Capture the cell that displays the provided text and extract its (x, y) central coordinate. 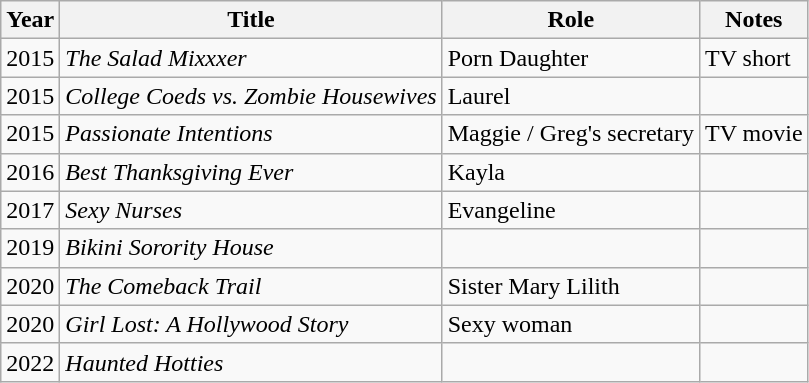
Year (30, 20)
Role (570, 20)
Evangeline (570, 210)
Haunted Hotties (251, 362)
Notes (754, 20)
Maggie / Greg's secretary (570, 134)
Sexy woman (570, 324)
College Coeds vs. Zombie Housewives (251, 96)
2019 (30, 248)
2016 (30, 172)
Title (251, 20)
Porn Daughter (570, 58)
2022 (30, 362)
The Comeback Trail (251, 286)
Sexy Nurses (251, 210)
Bikini Sorority House (251, 248)
Kayla (570, 172)
Passionate Intentions (251, 134)
Girl Lost: A Hollywood Story (251, 324)
Laurel (570, 96)
2017 (30, 210)
Sister Mary Lilith (570, 286)
TV short (754, 58)
The Salad Mixxxer (251, 58)
TV movie (754, 134)
Best Thanksgiving Ever (251, 172)
